Find where the given text appears and provide that cell's center as [x, y] coordinate. 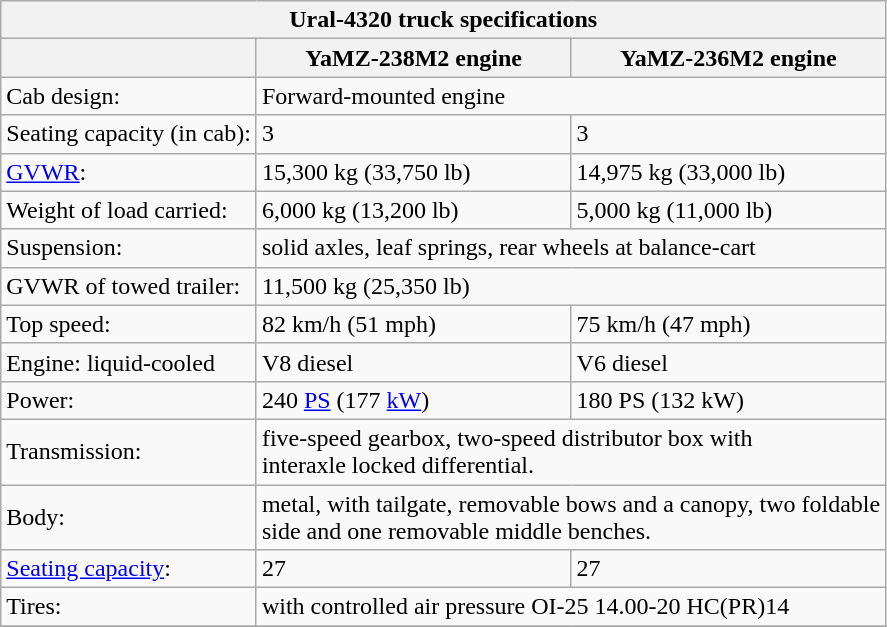
11,500 kg (25,350 lb) [570, 286]
Engine: liquid-cooled [129, 362]
180 PS (132 kW) [728, 400]
Seating capacity (in cab): [129, 134]
82 km/h (51 mph) [414, 324]
14,975 kg (33,000 lb) [728, 172]
Suspension: [129, 248]
V6 diesel [728, 362]
Weight of load carried: [129, 210]
75 km/h (47 mph) [728, 324]
GVWR of towed trailer: [129, 286]
5,000 kg (11,000 lb) [728, 210]
with controlled air pressure OI-25 14.00-20 HC(PR)14 [570, 607]
solid axles, leaf springs, rear wheels at balance-cart [570, 248]
YaMZ-236M2 engine [728, 58]
Body: [129, 516]
Forward-mounted engine [570, 96]
five-speed gearbox, two-speed distributor box with interaxle locked differential. [570, 452]
Top speed: [129, 324]
Tires: [129, 607]
Cab design: [129, 96]
Transmission: [129, 452]
V8 diesel [414, 362]
15,300 kg (33,750 lb) [414, 172]
6,000 kg (13,200 lb) [414, 210]
YaMZ-238M2 engine [414, 58]
Power: [129, 400]
GVWR: [129, 172]
Ural-4320 truck specifications [444, 20]
240 PS (177 kW) [414, 400]
Seating capacity: [129, 569]
metal, with tailgate, removable bows and a canopy, two foldable side and one removable middle benches. [570, 516]
